Pinpoint the cell where the given text exists, returning its [x, y] midpoint coordinate. 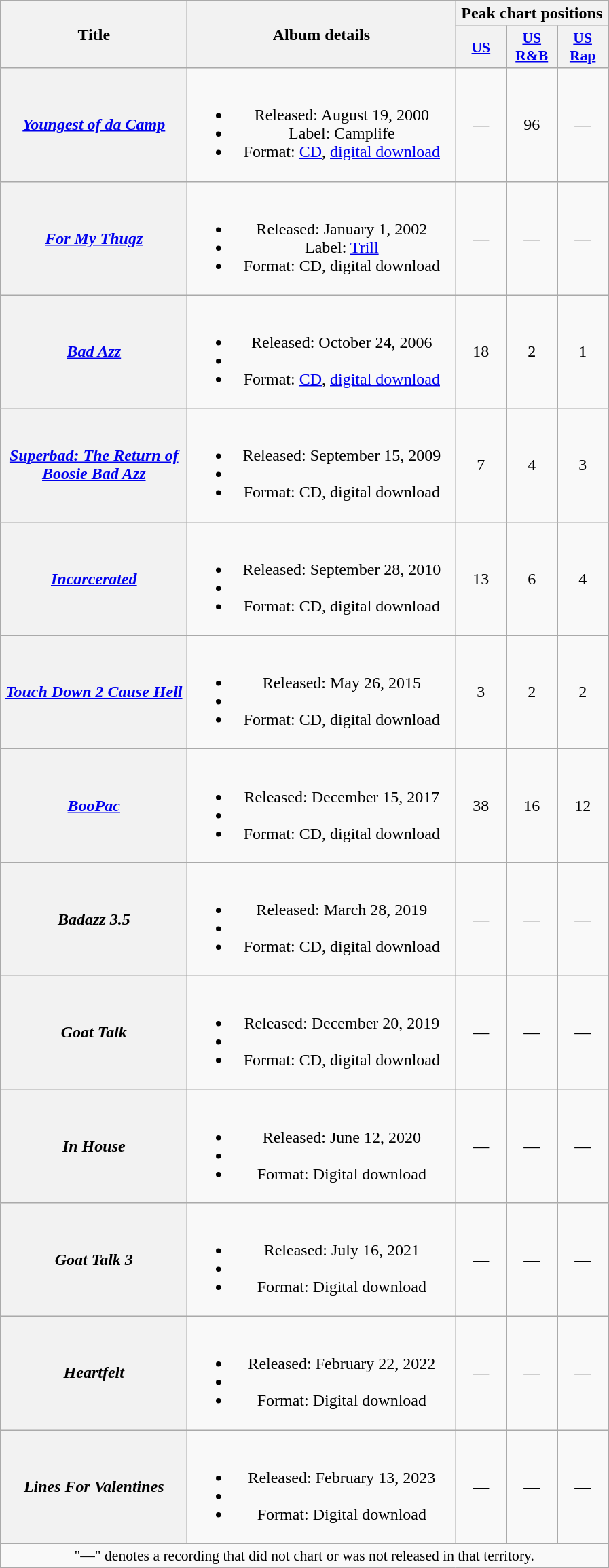
13 [481, 579]
Goat Talk [94, 1033]
BooPac [94, 806]
For My Thugz [94, 238]
Released: December 15, 2017Format: CD, digital download [322, 806]
"—" denotes a recording that did not chart or was not released in that territory. [304, 1556]
Album details [322, 34]
USRap [583, 48]
Touch Down 2 Cause Hell [94, 692]
Goat Talk 3 [94, 1260]
Badazz 3.5 [94, 919]
Heartfelt [94, 1374]
12 [583, 806]
Released: September 15, 2009Format: CD, digital download [322, 465]
In House [94, 1147]
18 [481, 352]
Released: December 20, 2019Format: CD, digital download [322, 1033]
Incarcerated [94, 579]
Released: May 26, 2015Format: CD, digital download [322, 692]
Released: February 22, 2022Format: Digital download [322, 1374]
Youngest of da Camp [94, 125]
Superbad: The Return of Boosie Bad Azz [94, 465]
Released: February 13, 2023Format: Digital download [322, 1486]
16 [532, 806]
Released: March 28, 2019Format: CD, digital download [322, 919]
US [481, 48]
Released: July 16, 2021Format: Digital download [322, 1260]
Released: June 12, 2020Format: Digital download [322, 1147]
Title [94, 34]
6 [532, 579]
Released: August 19, 2000Label: CamplifeFormat: CD, digital download [322, 125]
Peak chart positions [532, 14]
USR&B [532, 48]
7 [481, 465]
96 [532, 125]
Released: September 28, 2010Format: CD, digital download [322, 579]
Lines For Valentines [94, 1486]
38 [481, 806]
Bad Azz [94, 352]
Released: January 1, 2002Label: TrillFormat: CD, digital download [322, 238]
1 [583, 352]
Released: October 24, 2006Format: CD, digital download [322, 352]
